Return the (X, Y) coordinate for the center point of the cell that contains the specified text.  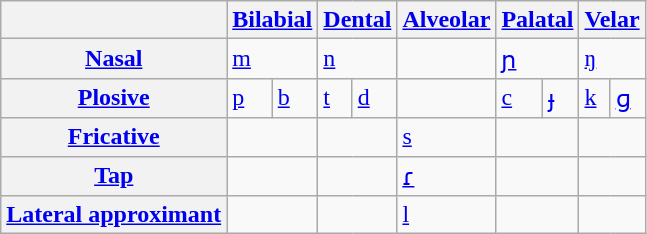
ɡ (628, 98)
d (374, 98)
m (272, 59)
Dental (358, 20)
Plosive (114, 98)
s (446, 137)
Lateral approximant (114, 215)
Alveolar (446, 20)
ŋ (612, 59)
Palatal (538, 20)
Bilabial (272, 20)
n (358, 59)
l (446, 215)
c (520, 98)
Velar (612, 20)
b (295, 98)
ɟ (560, 98)
k (594, 98)
ɲ (538, 59)
t (335, 98)
ɾ (446, 176)
Fricative (114, 137)
p (250, 98)
Tap (114, 176)
Nasal (114, 59)
